Extract the [X, Y] coordinate from the center of the cell holding the provided text.  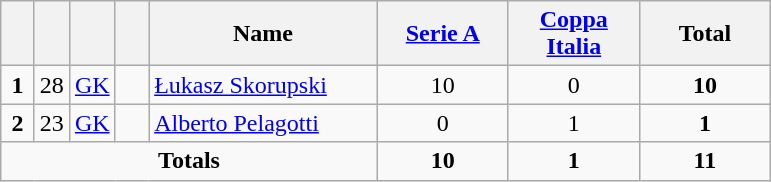
23 [52, 123]
2 [18, 123]
Totals [189, 161]
11 [704, 161]
Alberto Pelagotti [264, 123]
Total [704, 34]
Name [264, 34]
Serie A [442, 34]
Łukasz Skorupski [264, 85]
Coppa Italia [574, 34]
28 [52, 85]
